Extract the (X, Y) coordinate from the center of the cell holding the provided text.  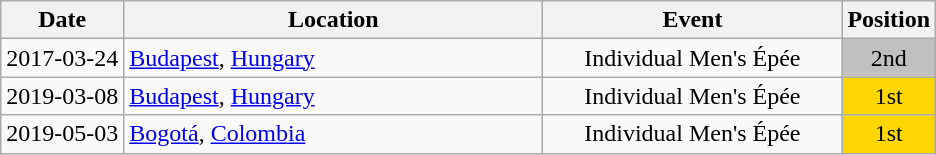
Date (62, 20)
2017-03-24 (62, 58)
2nd (889, 58)
Event (692, 20)
Bogotá, Colombia (334, 134)
2019-03-08 (62, 96)
Location (334, 20)
Position (889, 20)
2019-05-03 (62, 134)
